Return the [X, Y] coordinate for the center point of the cell that contains the specified text.  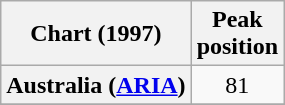
81 [237, 85]
Peakposition [237, 34]
Chart (1997) [96, 34]
Australia (ARIA) [96, 85]
